Find where the given text appears and provide that cell's center as (x, y) coordinate. 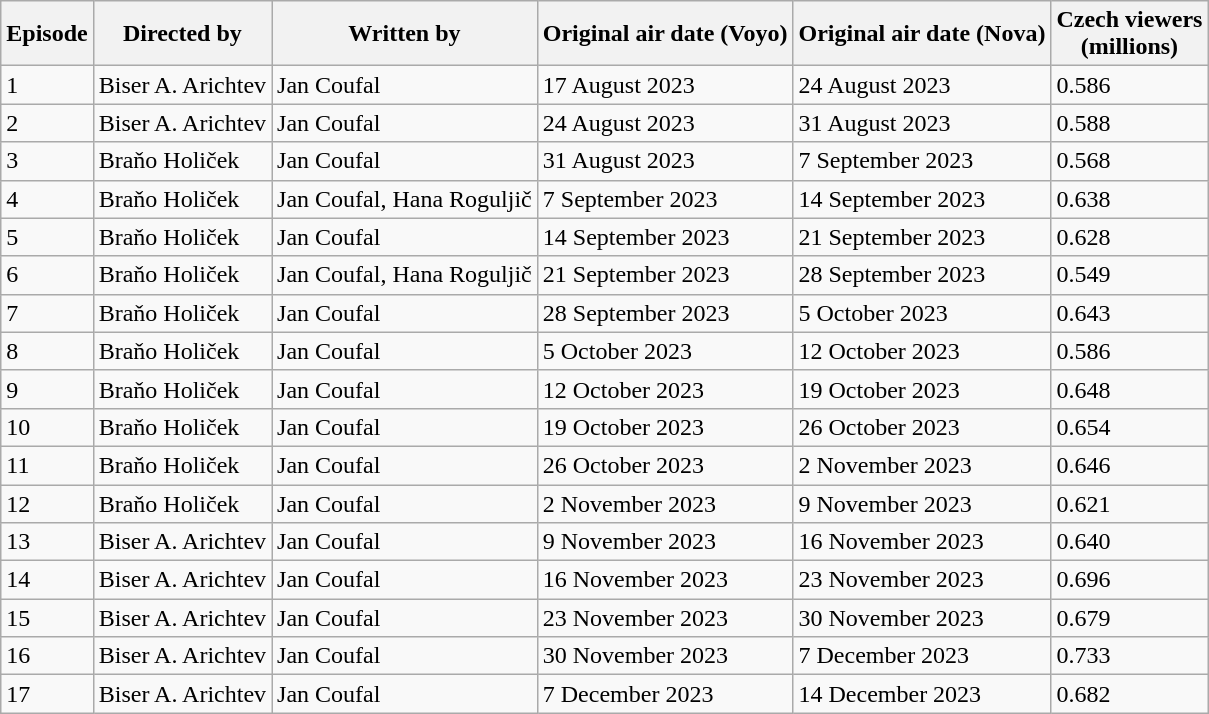
Czech viewers(millions) (1130, 34)
Episode (47, 34)
0.568 (1130, 161)
11 (47, 465)
0.679 (1130, 618)
13 (47, 542)
0.628 (1130, 237)
Original air date (Voyo) (665, 34)
0.646 (1130, 465)
17 (47, 694)
16 (47, 656)
0.643 (1130, 313)
0.640 (1130, 542)
0.621 (1130, 503)
0.733 (1130, 656)
10 (47, 427)
14 December 2023 (922, 694)
15 (47, 618)
Original air date (Nova) (922, 34)
6 (47, 275)
Directed by (182, 34)
3 (47, 161)
2 (47, 123)
0.549 (1130, 275)
0.648 (1130, 389)
4 (47, 199)
14 (47, 580)
17 August 2023 (665, 85)
0.654 (1130, 427)
0.696 (1130, 580)
Written by (405, 34)
5 (47, 237)
9 (47, 389)
8 (47, 351)
12 (47, 503)
7 (47, 313)
0.682 (1130, 694)
0.638 (1130, 199)
1 (47, 85)
0.588 (1130, 123)
